Return the (x, y) coordinate for the center point of the cell that contains the specified text.  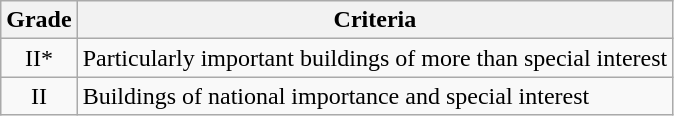
Buildings of national importance and special interest (375, 96)
Particularly important buildings of more than special interest (375, 58)
Criteria (375, 20)
Grade (39, 20)
II* (39, 58)
II (39, 96)
